Capture the cell that displays the provided text and extract its (x, y) central coordinate. 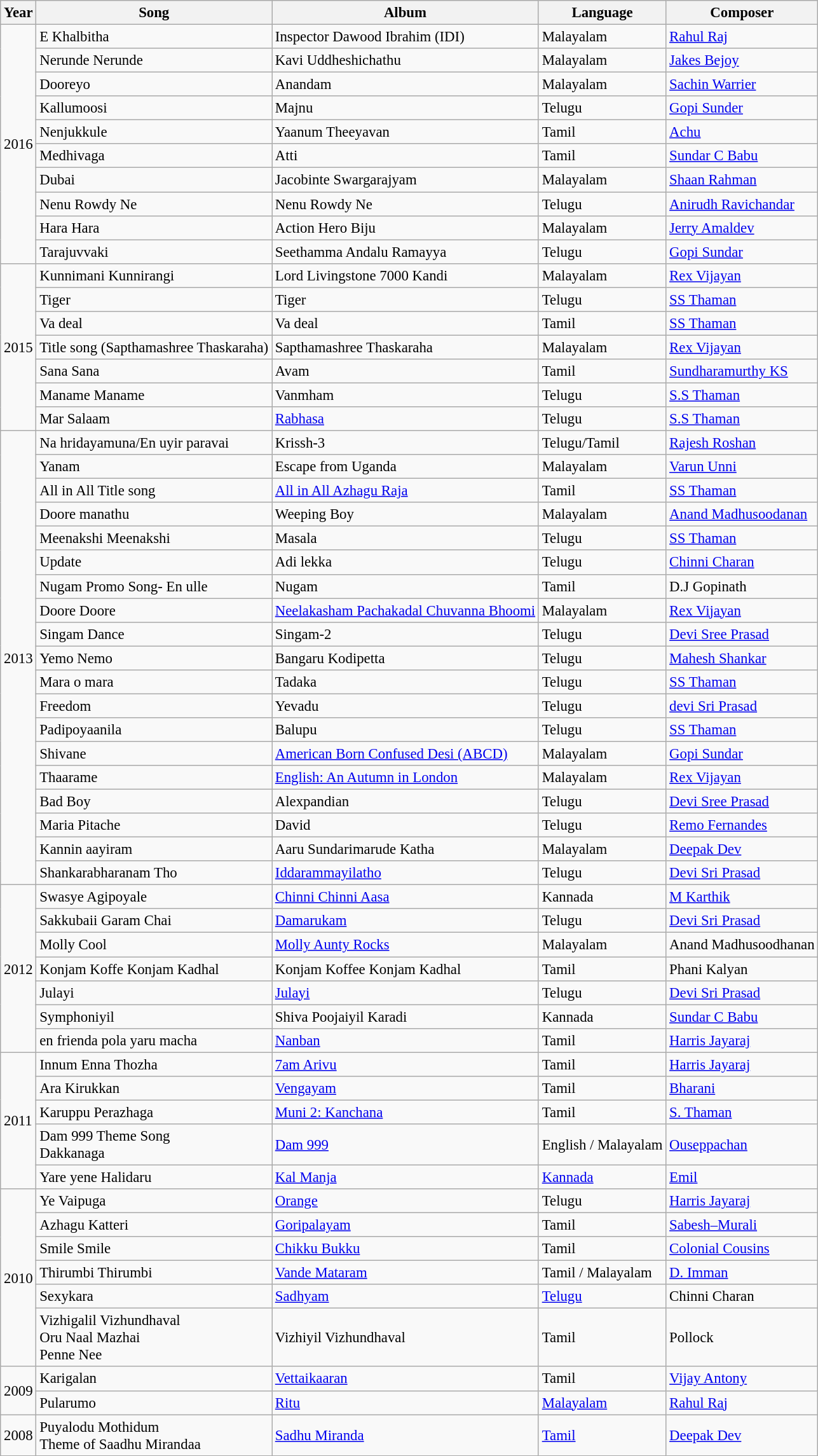
Jakes Bejoy (742, 60)
Vanmham (406, 395)
Remo Fernandes (742, 825)
Action Hero Biju (406, 228)
Achu (742, 132)
Neelakasham Pachakadal Chuvanna Bhoomi (406, 610)
Damarukam (406, 921)
Title song (Sapthamashree Thaskaraha) (154, 347)
Yevadu (406, 706)
Ye Vaipuga (154, 1201)
Bangaru Kodipetta (406, 658)
Karigalan (154, 1379)
Sadhu Miranda (406, 1436)
Language (602, 13)
Alexpandian (406, 802)
Phani Kalyan (742, 969)
Ritu (406, 1403)
Rabhasa (406, 419)
Singam Dance (154, 634)
Iddarammayilatho (406, 873)
Aaru Sundarimarude Katha (406, 849)
Nugam (406, 586)
Kal Manja (406, 1177)
Anand Madhusoodanan (742, 514)
Vizhiyil Vizhundhaval (406, 1338)
Vande Mataram (406, 1273)
Avam (406, 371)
2009 (18, 1391)
Bharani (742, 1089)
Konjam Koffee Konjam Kadhal (406, 969)
Majnu (406, 108)
Nanban (406, 1040)
E Khalbitha (154, 37)
Sana Sana (154, 371)
Dubai (154, 180)
David (406, 825)
Dam 999 (406, 1144)
Karuppu Perazhaga (154, 1112)
Colonial Cousins (742, 1249)
Konjam Koffe Konjam Kadhal (154, 969)
Nenjukkule (154, 132)
Year (18, 13)
en frienda pola yaru macha (154, 1040)
Yare yene Halidaru (154, 1177)
Mara o mara (154, 682)
Tamil / Malayalam (602, 1273)
Sakkubaii Garam Chai (154, 921)
Yemo Nemo (154, 658)
Album (406, 13)
Sachin Warrier (742, 85)
Muni 2: Kanchana (406, 1112)
Smile Smile (154, 1249)
Na hridayamuna/En uyir paravai (154, 443)
Mar Salaam (154, 419)
Padipoyaanila (154, 730)
Balupu (406, 730)
Yanam (154, 467)
Kannin aayiram (154, 849)
Maria Pitache (154, 825)
Orange (406, 1201)
Atti (406, 156)
Jacobinte Swargarajyam (406, 180)
Weeping Boy (406, 514)
Nugam Promo Song- En ulle (154, 586)
Bad Boy (154, 802)
Dam 999 Theme Song Dakkanaga (154, 1144)
Tarajuvvaki (154, 252)
Song (154, 13)
Meenakshi Meenakshi (154, 539)
D.J Gopinath (742, 586)
Chinni Chinni Aasa (406, 897)
2011 (18, 1120)
Symphoniyil (154, 1017)
Doore manathu (154, 514)
Yaanum Theeyavan (406, 132)
Seethamma Andalu Ramayya (406, 252)
American Born Confused Desi (ABCD) (406, 753)
Ara Kirukkan (154, 1089)
Innum Enna Thozha (154, 1064)
2012 (18, 969)
Goripalayam (406, 1225)
Vengayam (406, 1089)
Pularumo (154, 1403)
English / Malayalam (602, 1144)
Rajesh Roshan (742, 443)
Vizhigalil Vizhundhaval Oru Naal Mazhai Penne Nee (154, 1338)
Telugu/Tamil (602, 443)
Pollock (742, 1338)
Swasye Agipoyale (154, 897)
Medhivaga (154, 156)
Composer (742, 13)
2013 (18, 658)
All in All Title song (154, 491)
Anirudh Ravichandar (742, 204)
Anand Madhusoodhanan (742, 945)
2015 (18, 347)
Chikku Bukku (406, 1249)
Doore Doore (154, 610)
Kallumoosi (154, 108)
Escape from Uganda (406, 467)
Dooreyo (154, 85)
Gopi Sunder (742, 108)
Azhagu Katteri (154, 1225)
All in All Azhagu Raja (406, 491)
Molly Aunty Rocks (406, 945)
Freedom (154, 706)
Hara Hara (154, 228)
Puyalodu Mothidum Theme of Saadhu Mirandaa (154, 1436)
Sundharamurthy KS (742, 371)
Anandam (406, 85)
7am Arivu (406, 1064)
devi Sri Prasad (742, 706)
M Karthik (742, 897)
Shivane (154, 753)
Kavi Uddheshichathu (406, 60)
Nerunde Nerunde (154, 60)
Mahesh Shankar (742, 658)
Kunnimani Kunnirangi (154, 275)
Sabesh–Murali (742, 1225)
Masala (406, 539)
Update (154, 563)
2010 (18, 1278)
Vijay Antony (742, 1379)
Emil (742, 1177)
Shiva Poojaiyil Karadi (406, 1017)
Singam-2 (406, 634)
Ouseppachan (742, 1144)
Adi lekka (406, 563)
Lord Livingstone 7000 Kandi (406, 275)
Maname Maname (154, 395)
Sexykara (154, 1296)
Sapthamashree Thaskaraha (406, 347)
Tadaka (406, 682)
Thirumbi Thirumbi (154, 1273)
S. Thaman (742, 1112)
Inspector Dawood Ibrahim (IDI) (406, 37)
Vettaikaaran (406, 1379)
Sadhyam (406, 1296)
Shaan Rahman (742, 180)
D. Imman (742, 1273)
2016 (18, 144)
Jerry Amaldev (742, 228)
Shankarabharanam Tho (154, 873)
English: An Autumn in London (406, 778)
2008 (18, 1436)
Molly Cool (154, 945)
Thaarame (154, 778)
Krissh-3 (406, 443)
Varun Unni (742, 467)
